Find where the given text appears and provide that cell's center as [X, Y] coordinate. 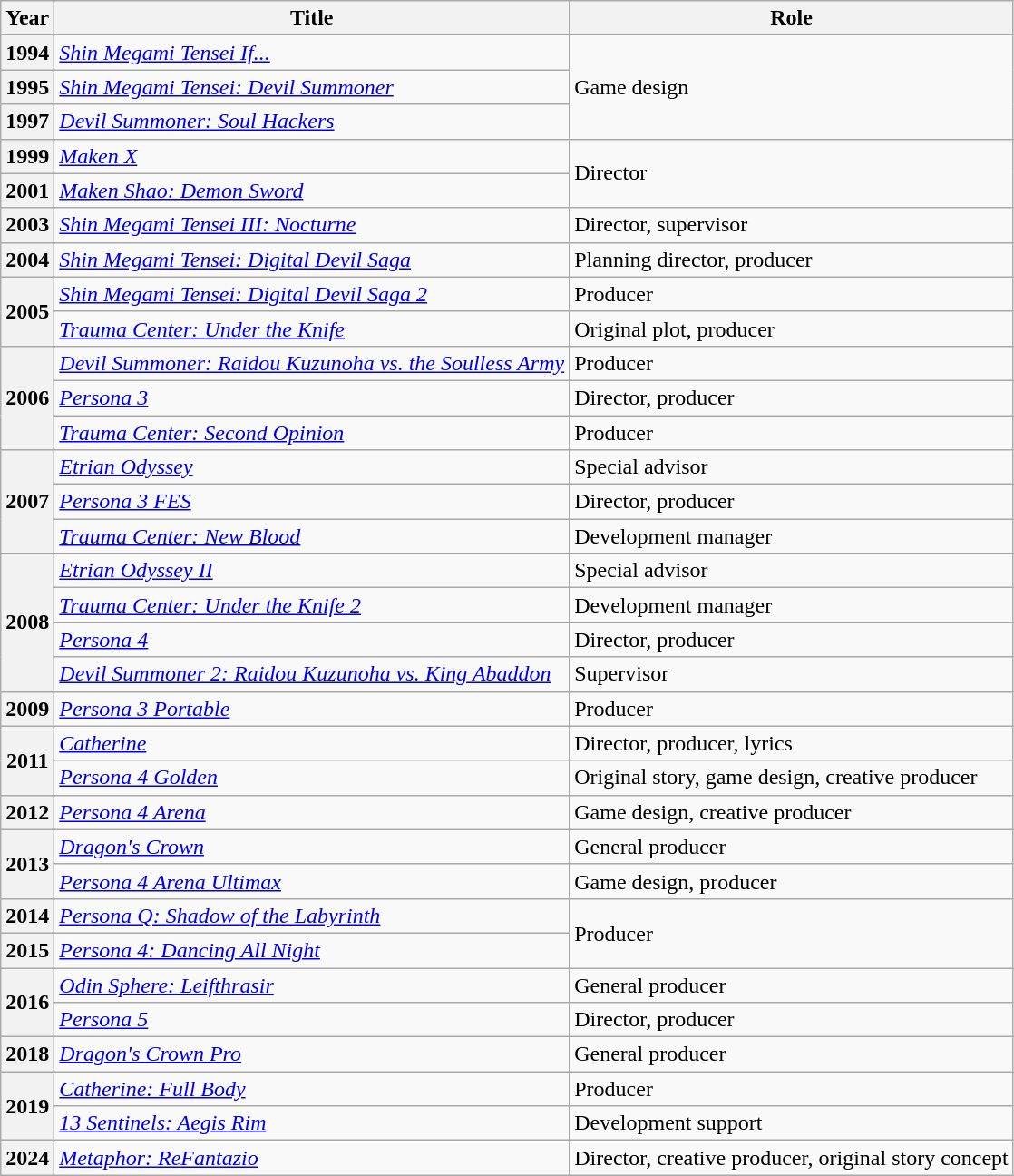
Devil Summoner: Raidou Kuzunoha vs. the Soulless Army [312, 363]
Game design, creative producer [792, 812]
2006 [27, 397]
2005 [27, 311]
Devil Summoner 2: Raidou Kuzunoha vs. King Abaddon [312, 674]
Persona 4 [312, 640]
Persona Q: Shadow of the Labyrinth [312, 916]
Trauma Center: Under the Knife 2 [312, 605]
Shin Megami Tensei If... [312, 53]
Persona 4: Dancing All Night [312, 950]
Planning director, producer [792, 260]
Shin Megami Tensei: Digital Devil Saga [312, 260]
Devil Summoner: Soul Hackers [312, 122]
Persona 4 Arena Ultimax [312, 881]
Metaphor: ReFantazio [312, 1158]
Director, supervisor [792, 225]
Game design [792, 87]
Maken Shao: Demon Sword [312, 191]
Trauma Center: Under the Knife [312, 328]
Original plot, producer [792, 328]
Development support [792, 1123]
2016 [27, 1002]
Shin Megami Tensei: Devil Summoner [312, 87]
Supervisor [792, 674]
Shin Megami Tensei: Digital Devil Saga 2 [312, 294]
2019 [27, 1106]
Director, creative producer, original story concept [792, 1158]
2003 [27, 225]
Role [792, 18]
Trauma Center: New Blood [312, 536]
Director [792, 173]
2014 [27, 916]
2009 [27, 709]
13 Sentinels: Aegis Rim [312, 1123]
2001 [27, 191]
2007 [27, 502]
Persona 5 [312, 1020]
2004 [27, 260]
1994 [27, 53]
2012 [27, 812]
Persona 4 Arena [312, 812]
Original story, game design, creative producer [792, 778]
1997 [27, 122]
2011 [27, 760]
Shin Megami Tensei III: Nocturne [312, 225]
Odin Sphere: Leifthrasir [312, 985]
Maken X [312, 156]
2015 [27, 950]
2018 [27, 1054]
1999 [27, 156]
Catherine: Full Body [312, 1089]
Catherine [312, 743]
Persona 3 Portable [312, 709]
Trauma Center: Second Opinion [312, 433]
Dragon's Crown [312, 847]
Director, producer, lyrics [792, 743]
2024 [27, 1158]
Etrian Odyssey II [312, 571]
Persona 3 FES [312, 502]
Persona 4 Golden [312, 778]
Title [312, 18]
2008 [27, 622]
Year [27, 18]
Persona 3 [312, 397]
1995 [27, 87]
Game design, producer [792, 881]
Etrian Odyssey [312, 467]
2013 [27, 864]
Dragon's Crown Pro [312, 1054]
